Locate the cell with the specified text and output its [x, y] center coordinate. 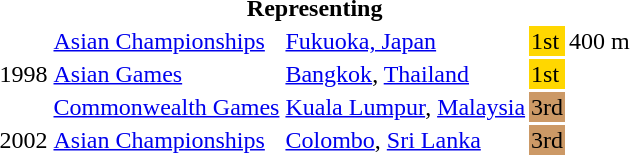
Fukuoka, Japan [406, 41]
Kuala Lumpur, Malaysia [406, 107]
Asian Games [166, 74]
Bangkok, Thailand [406, 74]
Commonwealth Games [166, 107]
Colombo, Sri Lanka [406, 140]
